Search for the cell housing the specified text and yield its [X, Y] center coordinate. 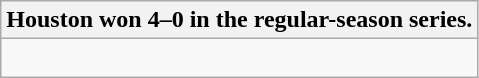
Houston won 4–0 in the regular-season series. [240, 20]
